Search for the cell housing the specified text and yield its (x, y) center coordinate. 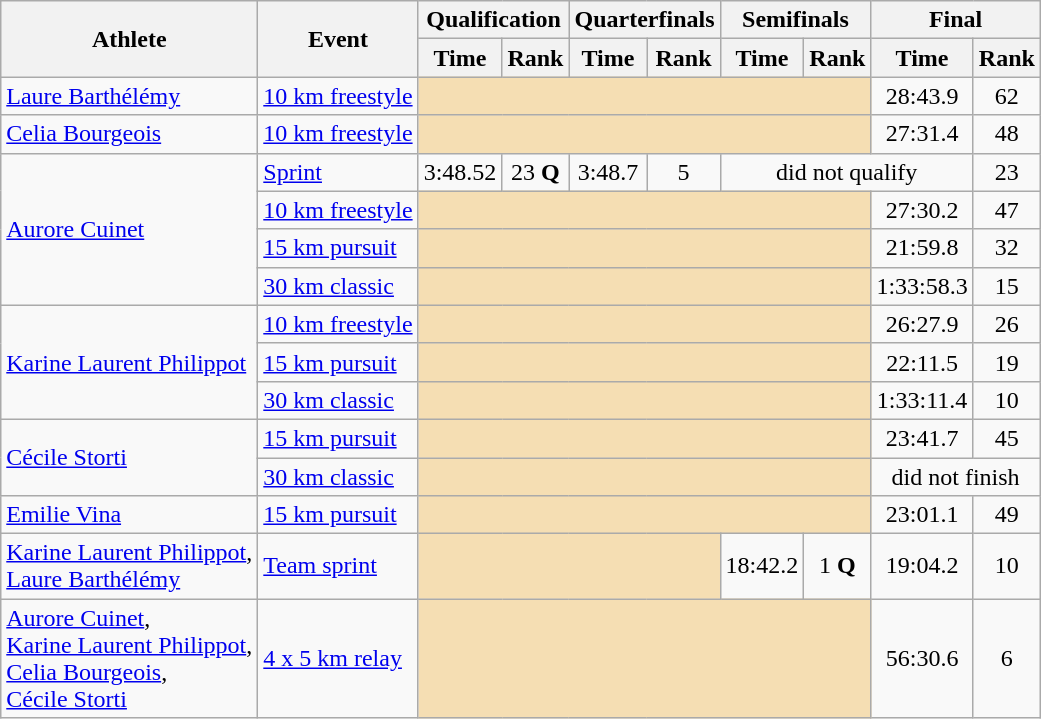
Quarterfinals (644, 20)
28:43.9 (922, 96)
62 (1006, 96)
18:42.2 (762, 566)
Celia Bourgeois (130, 134)
Sprint (338, 172)
23 (1006, 172)
Karine Laurent Philippot, Laure Barthélémy (130, 566)
did not finish (956, 477)
Athlete (130, 39)
23 Q (536, 172)
1:33:11.4 (922, 400)
3:48.52 (460, 172)
27:30.2 (922, 210)
Qualification (494, 20)
Team sprint (338, 566)
27:31.4 (922, 134)
22:11.5 (922, 362)
Laure Barthélémy (130, 96)
Cécile Storti (130, 457)
Karine Laurent Philippot (130, 362)
48 (1006, 134)
26:27.9 (922, 324)
19:04.2 (922, 566)
4 x 5 km relay (338, 658)
45 (1006, 438)
21:59.8 (922, 248)
49 (1006, 515)
Aurore Cuinet (130, 229)
3:48.7 (608, 172)
47 (1006, 210)
23:41.7 (922, 438)
32 (1006, 248)
6 (1006, 658)
Event (338, 39)
19 (1006, 362)
1 Q (838, 566)
Aurore Cuinet, Karine Laurent Philippot, Celia Bourgeois, Cécile Storti (130, 658)
56:30.6 (922, 658)
Emilie Vina (130, 515)
1:33:58.3 (922, 286)
26 (1006, 324)
Final (956, 20)
Semifinals (796, 20)
15 (1006, 286)
did not qualify (846, 172)
5 (684, 172)
23:01.1 (922, 515)
